Provide the [X, Y] coordinate of the cell's center where the given text is located.  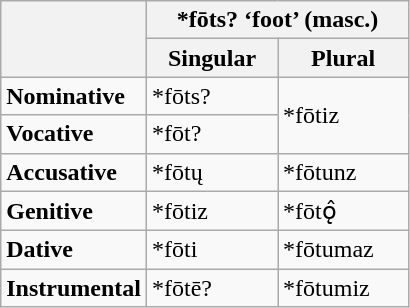
Nominative [74, 96]
Genitive [74, 211]
Singular [212, 58]
Instrumental [74, 288]
*fōts? ‘foot’ (masc.) [277, 20]
*fōtē? [212, 288]
Plural [344, 58]
Vocative [74, 134]
*fōtǫ̂ [344, 211]
*fōt? [212, 134]
*fōti [212, 250]
*fōtumiz [344, 288]
*fōtų [212, 172]
Dative [74, 250]
*fōts? [212, 96]
*fōtunz [344, 172]
*fōtumaz [344, 250]
Accusative [74, 172]
